Pinpoint the cell where the given text exists, returning its [x, y] midpoint coordinate. 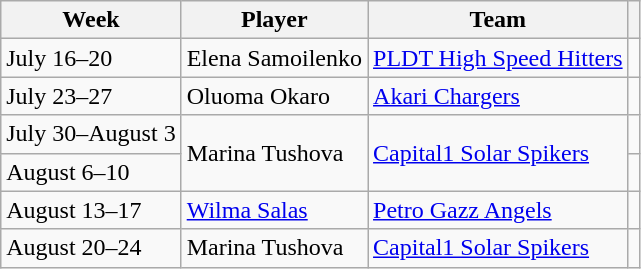
July 23–27 [91, 96]
Elena Samoilenko [274, 58]
Week [91, 20]
Akari Chargers [498, 96]
Oluoma Okaro [274, 96]
August 20–24 [91, 248]
Team [498, 20]
Player [274, 20]
Petro Gazz Angels [498, 210]
August 13–17 [91, 210]
Wilma Salas [274, 210]
July 16–20 [91, 58]
July 30–August 3 [91, 134]
August 6–10 [91, 172]
PLDT High Speed Hitters [498, 58]
